Return the [X, Y] coordinate for the center point of the cell that contains the specified text.  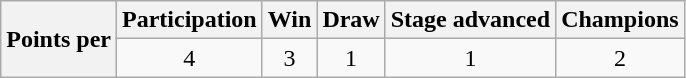
4 [189, 58]
3 [290, 58]
2 [620, 58]
Win [290, 20]
Draw [351, 20]
Participation [189, 20]
Points per [59, 39]
Champions [620, 20]
Stage advanced [470, 20]
